Locate the cell with the specified text and output its (X, Y) center coordinate. 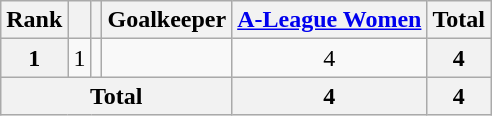
A-League Women (330, 20)
Goalkeeper (167, 20)
Rank (34, 20)
